Extract the [x, y] coordinate from the center of the cell holding the provided text.  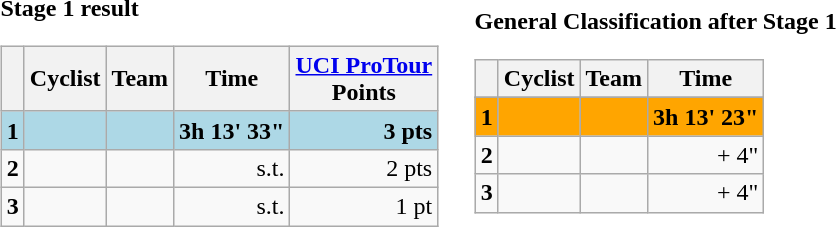
2 pts [364, 168]
3 pts [364, 130]
UCI ProTourPoints [364, 78]
1 pt [364, 206]
3h 13' 23" [706, 117]
3h 13' 33" [232, 130]
